Scan for the cell matching the given text and deliver its (x, y) coordinate at center. 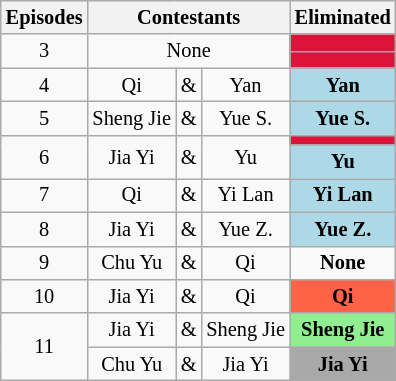
Eliminated (343, 17)
5 (44, 118)
6 (44, 156)
Contestants (188, 17)
4 (44, 85)
8 (44, 229)
3 (44, 51)
7 (44, 195)
10 (44, 296)
Episodes (44, 17)
11 (44, 346)
9 (44, 263)
